Locate the cell with the specified text and output its [X, Y] center coordinate. 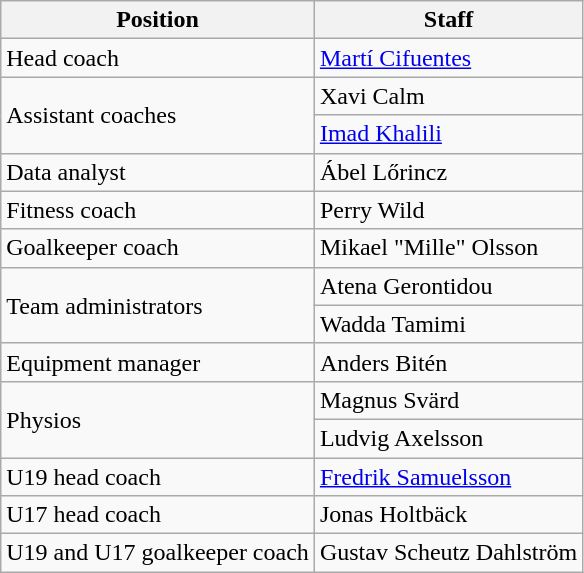
Data analyst [158, 172]
Imad Khalili [448, 134]
Goalkeeper coach [158, 248]
Wadda Tamimi [448, 324]
Magnus Svärd [448, 400]
Equipment manager [158, 362]
Atena Gerontidou [448, 286]
Jonas Holtbäck [448, 515]
U19 and U17 goalkeeper coach [158, 553]
Head coach [158, 58]
Martí Cifuentes [448, 58]
Xavi Calm [448, 96]
Team administrators [158, 305]
U19 head coach [158, 477]
Position [158, 20]
Physios [158, 419]
Ludvig Axelsson [448, 438]
Perry Wild [448, 210]
U17 head coach [158, 515]
Staff [448, 20]
Anders Bitén [448, 362]
Ábel Lőrincz [448, 172]
Assistant coaches [158, 115]
Gustav Scheutz Dahlström [448, 553]
Fitness coach [158, 210]
Mikael "Mille" Olsson [448, 248]
Fredrik Samuelsson [448, 477]
